Capture the cell that displays the provided text and extract its [X, Y] central coordinate. 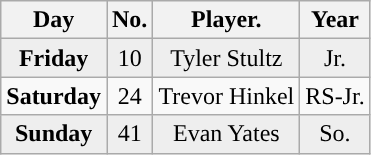
Year [335, 20]
Day [54, 20]
Sunday [54, 134]
10 [129, 58]
Jr. [335, 58]
RS-Jr. [335, 96]
No. [129, 20]
Saturday [54, 96]
24 [129, 96]
Evan Yates [226, 134]
Trevor Hinkel [226, 96]
So. [335, 134]
Player. [226, 20]
Friday [54, 58]
41 [129, 134]
Tyler Stultz [226, 58]
